Find where the given text appears and provide that cell's center as (X, Y) coordinate. 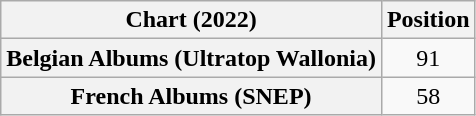
58 (428, 96)
Belgian Albums (Ultratop Wallonia) (192, 58)
French Albums (SNEP) (192, 96)
91 (428, 58)
Chart (2022) (192, 20)
Position (428, 20)
